Output the (x, y) coordinate of the center of the cell containing the given text.  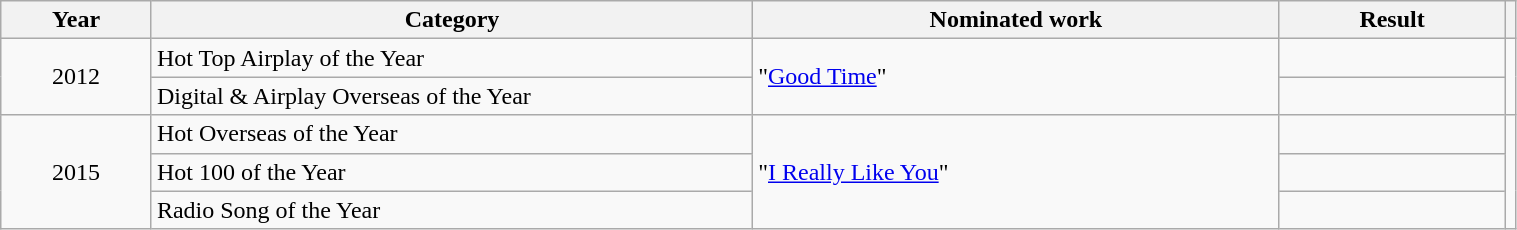
Category (452, 20)
Hot Top Airplay of the Year (452, 58)
Radio Song of the Year (452, 210)
2015 (76, 172)
Nominated work (1016, 20)
Hot Overseas of the Year (452, 134)
Digital & Airplay Overseas of the Year (452, 96)
Result (1392, 20)
Year (76, 20)
Hot 100 of the Year (452, 172)
"Good Time" (1016, 77)
"I Really Like You" (1016, 172)
2012 (76, 77)
